Locate the cell with the specified text and output its [X, Y] center coordinate. 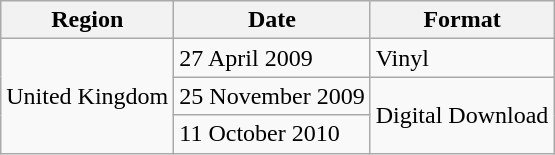
Vinyl [462, 58]
Format [462, 20]
Region [88, 20]
United Kingdom [88, 96]
Date [272, 20]
Digital Download [462, 115]
11 October 2010 [272, 134]
25 November 2009 [272, 96]
27 April 2009 [272, 58]
